Search for the cell housing the specified text and yield its [X, Y] center coordinate. 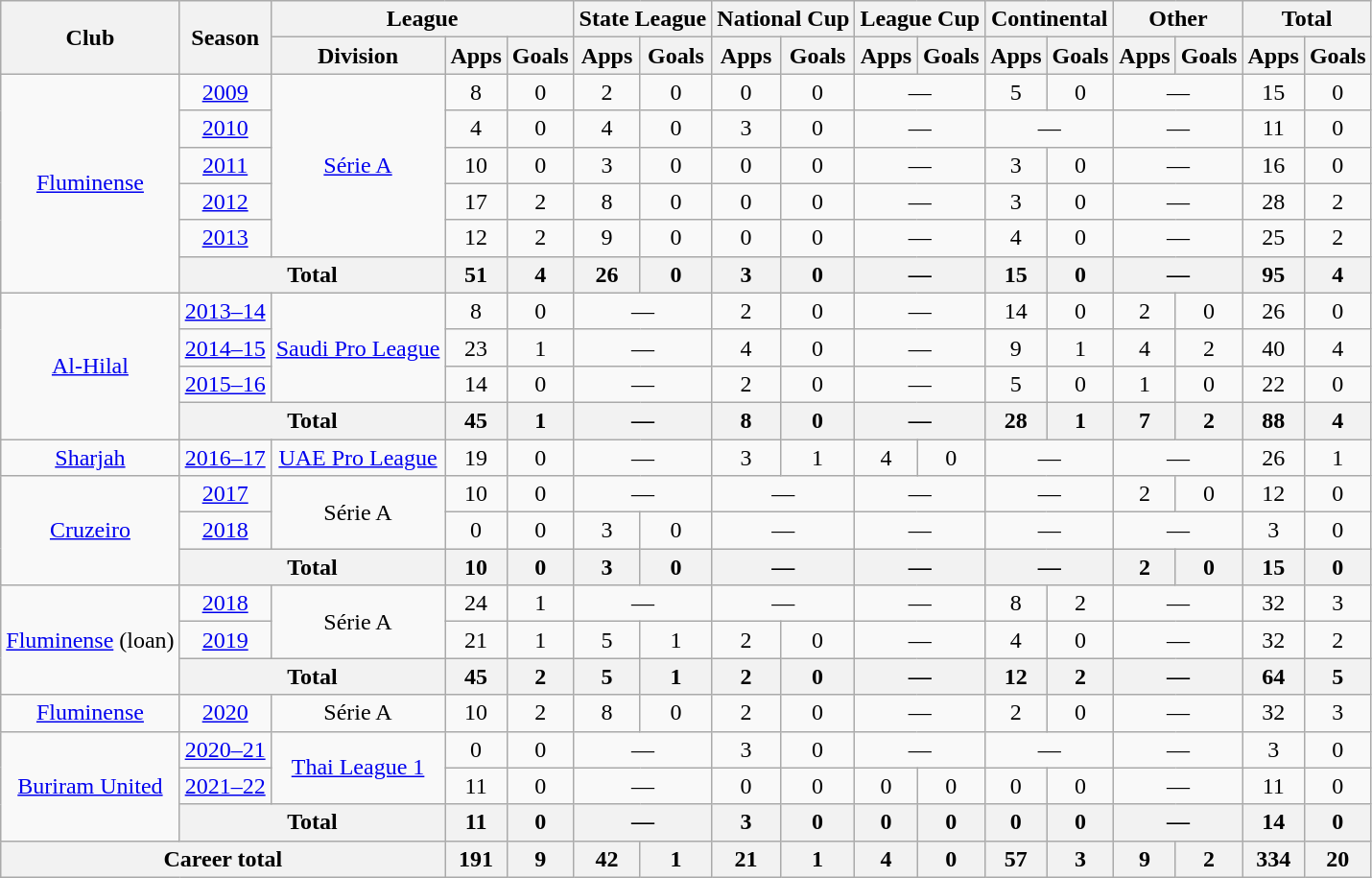
19 [476, 458]
191 [476, 859]
16 [1273, 165]
7 [1145, 420]
23 [476, 347]
Fluminense (loan) [90, 640]
17 [476, 202]
2014–15 [225, 347]
League [422, 19]
57 [1016, 859]
National Cup [783, 19]
2015–16 [225, 384]
2020–21 [225, 749]
2013 [225, 238]
Thai League 1 [358, 768]
Career total [223, 859]
State League [643, 19]
2016–17 [225, 458]
2013–14 [225, 311]
UAE Pro League [358, 458]
2020 [225, 713]
2011 [225, 165]
2017 [225, 494]
Division [358, 56]
51 [476, 274]
40 [1273, 347]
42 [606, 859]
2021–22 [225, 786]
League Cup [920, 19]
20 [1337, 859]
Other [1178, 19]
Buriram United [90, 786]
Sharjah [90, 458]
2019 [225, 640]
88 [1273, 420]
Season [225, 37]
Continental [1050, 19]
2009 [225, 92]
2010 [225, 129]
64 [1273, 676]
Club [90, 37]
95 [1273, 274]
2012 [225, 202]
334 [1273, 859]
Saudi Pro League [358, 347]
22 [1273, 384]
25 [1273, 238]
Al-Hilal [90, 366]
Cruzeiro [90, 531]
24 [476, 604]
